Detect which cell encompasses the target text, then output its (x, y) center coordinate. 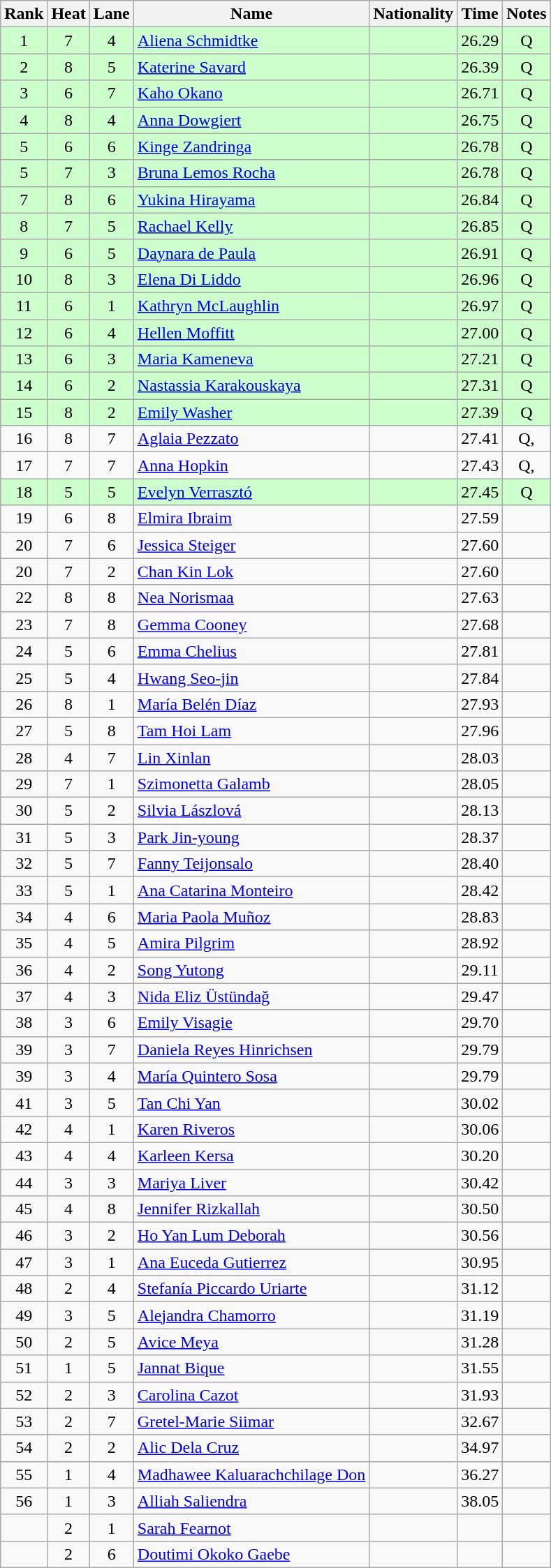
17 (24, 465)
Avice Meya (251, 1342)
26.39 (480, 67)
32 (24, 864)
50 (24, 1342)
32.67 (480, 1421)
Doutimi Okoko Gaebe (251, 1554)
30.95 (480, 1262)
Aliena Schmidtke (251, 40)
Ana Catarina Monteiro (251, 890)
María Belén Díaz (251, 704)
34 (24, 917)
41 (24, 1103)
34.97 (480, 1448)
Szimonetta Galamb (251, 784)
28.37 (480, 837)
30.20 (480, 1156)
26.29 (480, 40)
18 (24, 492)
12 (24, 333)
27.96 (480, 731)
Time (480, 14)
29.70 (480, 1023)
26.91 (480, 253)
Yukina Hirayama (251, 200)
Nida Eliz Üstündağ (251, 996)
27.00 (480, 333)
27.63 (480, 598)
19 (24, 518)
35 (24, 943)
Lin Xinlan (251, 757)
Sarah Fearnot (251, 1528)
Alejandra Chamorro (251, 1315)
26.75 (480, 120)
Alic Dela Cruz (251, 1448)
Maria Kameneva (251, 359)
Karleen Kersa (251, 1156)
27.21 (480, 359)
Mariya Liver (251, 1183)
45 (24, 1209)
Hellen Moffitt (251, 333)
30.50 (480, 1209)
Katerine Savard (251, 67)
María Quintero Sosa (251, 1076)
26.85 (480, 226)
28.42 (480, 890)
Elmira Ibraim (251, 518)
54 (24, 1448)
10 (24, 279)
29.47 (480, 996)
27.59 (480, 518)
27.31 (480, 386)
Silvia Lászlová (251, 811)
48 (24, 1289)
Nastassia Karakouskaya (251, 386)
14 (24, 386)
Madhawee Kaluarachchilage Don (251, 1474)
Carolina Cazot (251, 1395)
36 (24, 970)
Anna Dowgiert (251, 120)
Jessica Steiger (251, 545)
49 (24, 1315)
Anna Hopkin (251, 465)
Jennifer Rizkallah (251, 1209)
30.42 (480, 1183)
Karen Riveros (251, 1129)
31.19 (480, 1315)
16 (24, 439)
44 (24, 1183)
56 (24, 1501)
53 (24, 1421)
Notes (527, 14)
36.27 (480, 1474)
27.81 (480, 651)
23 (24, 625)
27.45 (480, 492)
13 (24, 359)
25 (24, 678)
Hwang Seo-jin (251, 678)
Name (251, 14)
Maria Paola Muñoz (251, 917)
29 (24, 784)
38 (24, 1023)
Stefanía Piccardo Uriarte (251, 1289)
52 (24, 1395)
Tan Chi Yan (251, 1103)
28 (24, 757)
Kinge Zandringa (251, 147)
Song Yutong (251, 970)
26.97 (480, 306)
11 (24, 306)
Lane (112, 14)
46 (24, 1236)
Park Jin-young (251, 837)
15 (24, 412)
30.06 (480, 1129)
27.43 (480, 465)
Heat (68, 14)
30.02 (480, 1103)
28.13 (480, 811)
Rachael Kelly (251, 226)
42 (24, 1129)
26 (24, 704)
Daniela Reyes Hinrichsen (251, 1050)
27.68 (480, 625)
55 (24, 1474)
Rank (24, 14)
Alliah Saliendra (251, 1501)
Nea Norismaa (251, 598)
27.41 (480, 439)
31.28 (480, 1342)
9 (24, 253)
31.55 (480, 1368)
Aglaia Pezzato (251, 439)
26.71 (480, 94)
Elena Di Liddo (251, 279)
28.40 (480, 864)
27.84 (480, 678)
43 (24, 1156)
28.92 (480, 943)
26.84 (480, 200)
30.56 (480, 1236)
31 (24, 837)
Kaho Okano (251, 94)
Ana Euceda Gutierrez (251, 1262)
28.83 (480, 917)
30 (24, 811)
27.93 (480, 704)
33 (24, 890)
24 (24, 651)
28.05 (480, 784)
Kathryn McLaughlin (251, 306)
28.03 (480, 757)
Emily Washer (251, 412)
Daynara de Paula (251, 253)
51 (24, 1368)
26.96 (480, 279)
Emily Visagie (251, 1023)
Fanny Teijonsalo (251, 864)
Amira Pilgrim (251, 943)
Nationality (413, 14)
31.12 (480, 1289)
Chan Kin Lok (251, 572)
Bruna Lemos Rocha (251, 173)
27.39 (480, 412)
Jannat Bique (251, 1368)
22 (24, 598)
Gretel-Marie Siimar (251, 1421)
Evelyn Verrasztó (251, 492)
Tam Hoi Lam (251, 731)
29.11 (480, 970)
37 (24, 996)
31.93 (480, 1395)
Emma Chelius (251, 651)
Ho Yan Lum Deborah (251, 1236)
47 (24, 1262)
27 (24, 731)
Gemma Cooney (251, 625)
38.05 (480, 1501)
